Return [X, Y] of the center of cell containing provided text 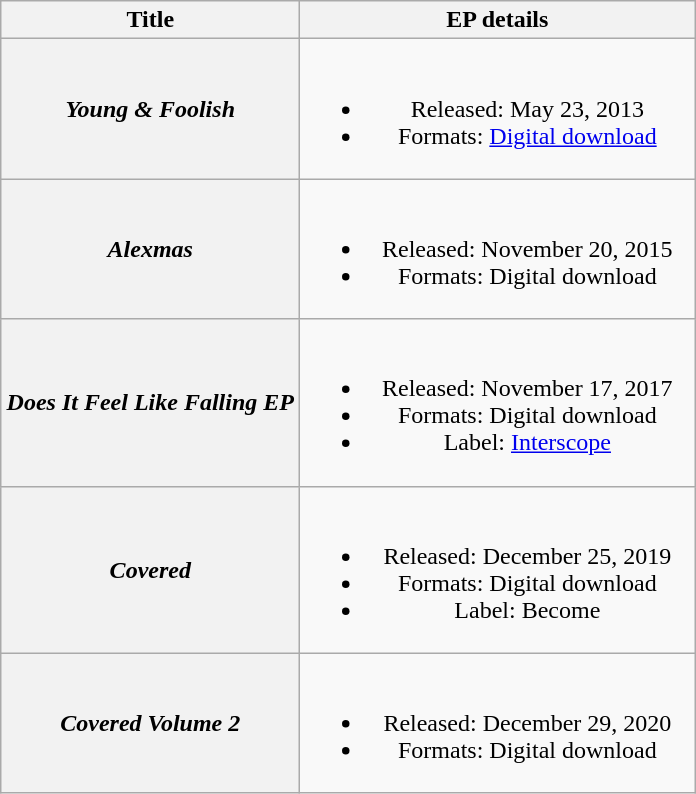
Young & Foolish [150, 109]
Does It Feel Like Falling EP [150, 402]
Covered Volume 2 [150, 723]
Alexmas [150, 249]
Released: December 25, 2019Formats: Digital downloadLabel: Become [498, 570]
Covered [150, 570]
Released: December 29, 2020Formats: Digital download [498, 723]
EP details [498, 20]
Released: November 20, 2015Formats: Digital download [498, 249]
Title [150, 20]
Released: November 17, 2017Formats: Digital downloadLabel: Interscope [498, 402]
Released: May 23, 2013Formats: Digital download [498, 109]
